Identify which cell holds the provided text, then report its [x, y] central coordinate. 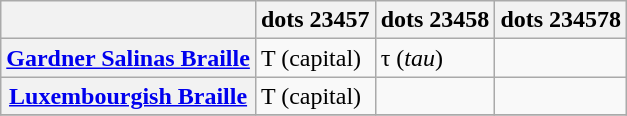
Luxembourgish Braille [128, 96]
τ (tau) [435, 58]
dots 23458 [435, 20]
dots 23457 [315, 20]
dots 234578 [561, 20]
Gardner Salinas Braille [128, 58]
